Locate the cell with the specified text and output its [x, y] center coordinate. 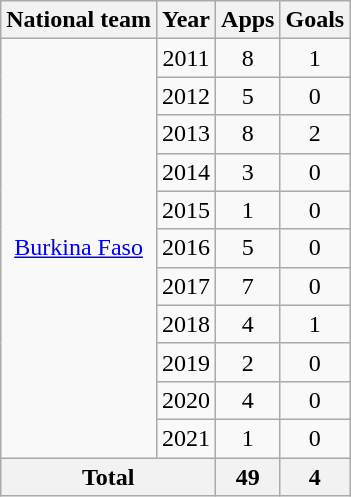
2016 [186, 248]
7 [248, 286]
2019 [186, 362]
2011 [186, 58]
2015 [186, 210]
3 [248, 172]
Goals [315, 20]
2014 [186, 172]
Burkina Faso [79, 248]
2021 [186, 438]
National team [79, 20]
2013 [186, 134]
Apps [248, 20]
Total [108, 477]
Year [186, 20]
49 [248, 477]
2012 [186, 96]
2020 [186, 400]
2018 [186, 324]
2017 [186, 286]
